Detect which cell encompasses the target text, then output its (x, y) center coordinate. 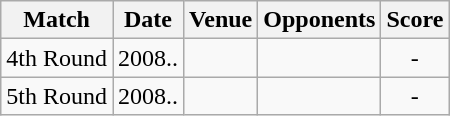
Match (57, 20)
5th Round (57, 96)
Score (415, 20)
4th Round (57, 58)
Venue (221, 20)
Date (148, 20)
Opponents (320, 20)
